From the cell containing the given text, extract its center point as (x, y) coordinate. 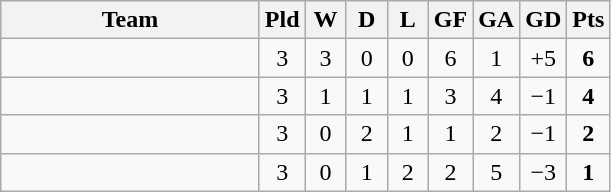
GD (544, 20)
+5 (544, 58)
Team (130, 20)
W (326, 20)
Pts (588, 20)
Pld (282, 20)
GF (450, 20)
−3 (544, 172)
L (408, 20)
GA (496, 20)
D (366, 20)
5 (496, 172)
